Capture the cell that displays the provided text and extract its (x, y) central coordinate. 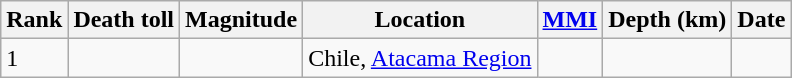
Rank (34, 20)
Magnitude (242, 20)
Location (420, 20)
Depth (km) (668, 20)
1 (34, 58)
MMI (570, 20)
Date (762, 20)
Death toll (124, 20)
Chile, Atacama Region (420, 58)
